Provide the [x, y] coordinate of the cell's center where the given text is located.  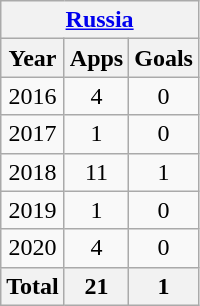
2020 [33, 248]
Russia [100, 20]
11 [96, 172]
Total [33, 286]
2019 [33, 210]
2017 [33, 134]
2016 [33, 96]
Year [33, 58]
Goals [164, 58]
21 [96, 286]
Apps [96, 58]
2018 [33, 172]
